For the text-containing cell, return its midpoint in [X, Y] coordinate format. 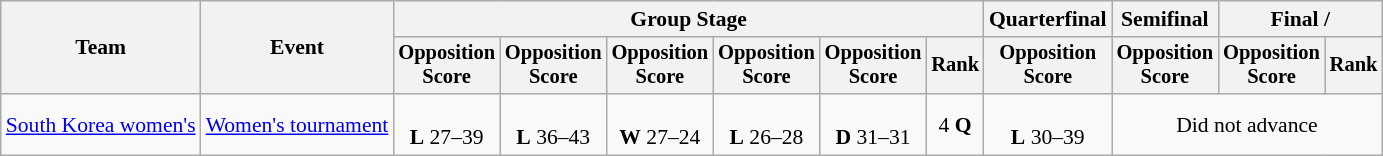
L 30–39 [1048, 124]
W 27–24 [660, 124]
L 27–39 [446, 124]
4 Q [955, 124]
Final / [1300, 19]
South Korea women's [101, 124]
Group Stage [688, 19]
Semifinal [1166, 19]
L 26–28 [766, 124]
L 36–43 [554, 124]
Team [101, 48]
Event [298, 48]
Quarterfinal [1048, 19]
D 31–31 [874, 124]
Women's tournament [298, 124]
Did not advance [1248, 124]
